For the text-containing cell, return its midpoint in [x, y] coordinate format. 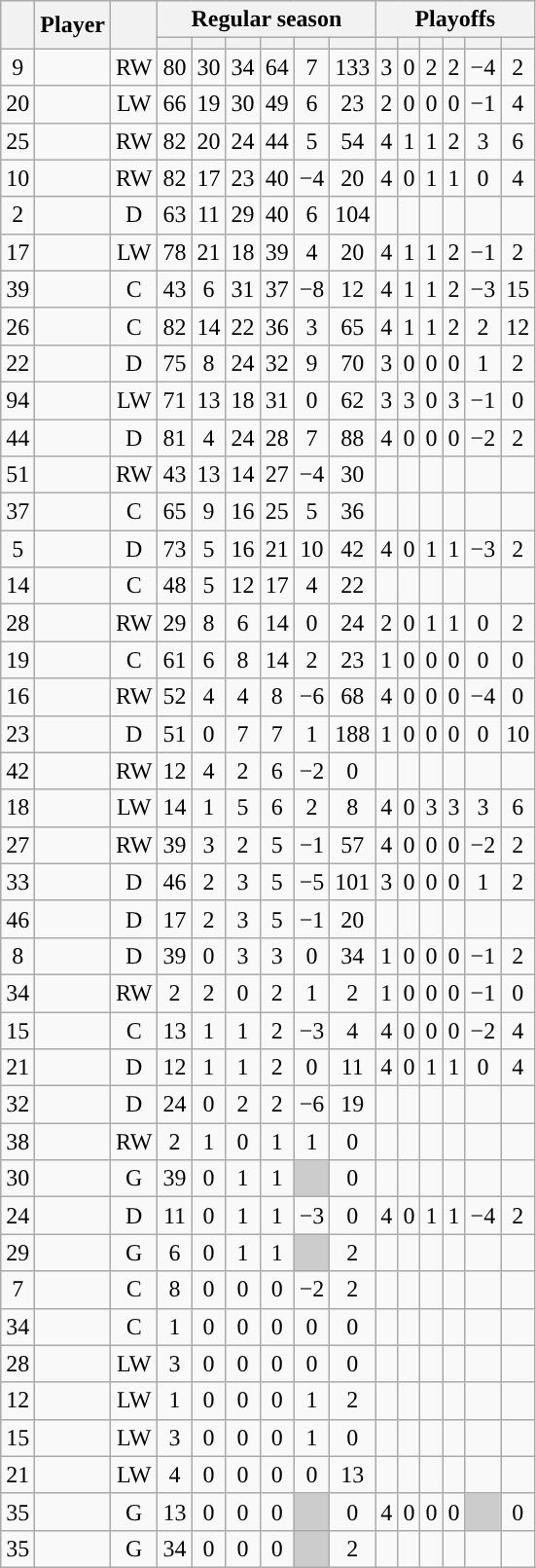
70 [352, 363]
Player [73, 25]
63 [175, 215]
−8 [311, 289]
48 [175, 586]
38 [18, 1142]
66 [175, 104]
Playoffs [455, 19]
Regular season [267, 19]
71 [175, 400]
75 [175, 363]
81 [175, 437]
64 [276, 67]
62 [352, 400]
133 [352, 67]
78 [175, 252]
26 [18, 326]
104 [352, 215]
88 [352, 437]
73 [175, 549]
52 [175, 697]
54 [352, 141]
57 [352, 845]
61 [175, 660]
68 [352, 697]
94 [18, 400]
188 [352, 734]
80 [175, 67]
101 [352, 882]
−5 [311, 882]
33 [18, 882]
49 [276, 104]
